Search for the cell housing the specified text and yield its [x, y] center coordinate. 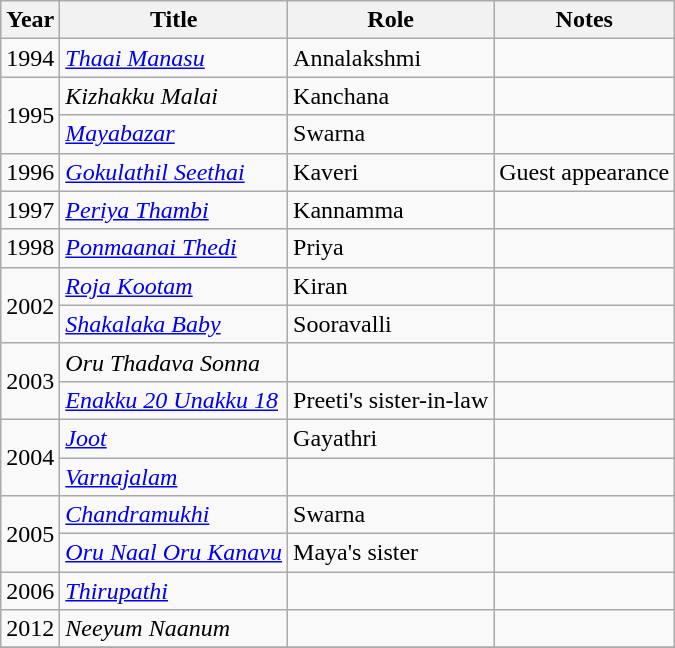
Sooravalli [391, 324]
Joot [174, 438]
Priya [391, 248]
Chandramukhi [174, 515]
Periya Thambi [174, 210]
1995 [30, 115]
Gayathri [391, 438]
2005 [30, 534]
Role [391, 20]
Kizhakku Malai [174, 96]
Oru Thadava Sonna [174, 362]
Kiran [391, 286]
2002 [30, 305]
2004 [30, 457]
Maya's sister [391, 553]
Gokulathil Seethai [174, 172]
Ponmaanai Thedi [174, 248]
1996 [30, 172]
Shakalaka Baby [174, 324]
2003 [30, 381]
Enakku 20 Unakku 18 [174, 400]
1994 [30, 58]
Thaai Manasu [174, 58]
Kanchana [391, 96]
Oru Naal Oru Kanavu [174, 553]
Neeyum Naanum [174, 629]
Kannamma [391, 210]
Thirupathi [174, 591]
Annalakshmi [391, 58]
Varnajalam [174, 477]
Preeti's sister-in-law [391, 400]
Year [30, 20]
Roja Kootam [174, 286]
Kaveri [391, 172]
1997 [30, 210]
2012 [30, 629]
2006 [30, 591]
1998 [30, 248]
Title [174, 20]
Notes [584, 20]
Mayabazar [174, 134]
Guest appearance [584, 172]
